Determine the (X, Y) coordinate at the center of the cell enclosing the given text.  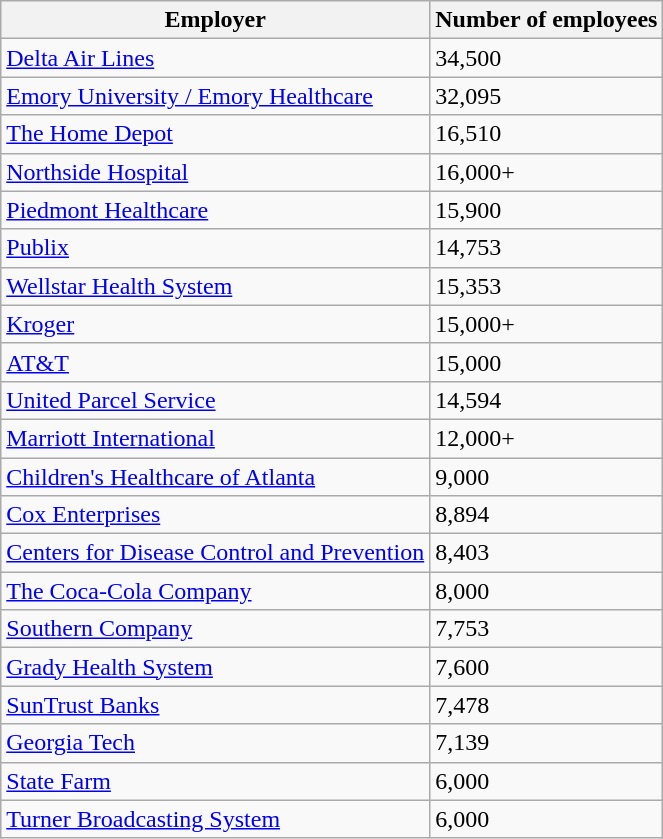
Centers for Disease Control and Prevention (216, 553)
8,000 (546, 591)
State Farm (216, 781)
7,753 (546, 629)
Southern Company (216, 629)
Employer (216, 20)
15,900 (546, 210)
7,478 (546, 705)
7,600 (546, 667)
Publix (216, 248)
15,353 (546, 286)
Turner Broadcasting System (216, 819)
16,510 (546, 134)
15,000+ (546, 324)
7,139 (546, 743)
15,000 (546, 362)
14,594 (546, 400)
8,894 (546, 515)
The Coca-Cola Company (216, 591)
Emory University / Emory Healthcare (216, 96)
16,000+ (546, 172)
Kroger (216, 324)
Delta Air Lines (216, 58)
Cox Enterprises (216, 515)
SunTrust Banks (216, 705)
Grady Health System (216, 667)
14,753 (546, 248)
8,403 (546, 553)
9,000 (546, 477)
Children's Healthcare of Atlanta (216, 477)
United Parcel Service (216, 400)
Number of employees (546, 20)
Wellstar Health System (216, 286)
Georgia Tech (216, 743)
12,000+ (546, 438)
Marriott International (216, 438)
32,095 (546, 96)
AT&T (216, 362)
Piedmont Healthcare (216, 210)
Northside Hospital (216, 172)
34,500 (546, 58)
The Home Depot (216, 134)
